Scan for the cell matching the given text and deliver its [x, y] coordinate at center. 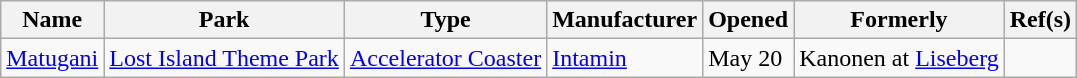
Park [224, 20]
Name [52, 20]
Lost Island Theme Park [224, 58]
Accelerator Coaster [445, 58]
Formerly [900, 20]
Manufacturer [625, 20]
Matugani [52, 58]
Opened [748, 20]
Intamin [625, 58]
Ref(s) [1040, 20]
Type [445, 20]
Kanonen at Liseberg [900, 58]
May 20 [748, 58]
